Return the (X, Y) coordinate for the center point of the cell that contains the specified text.  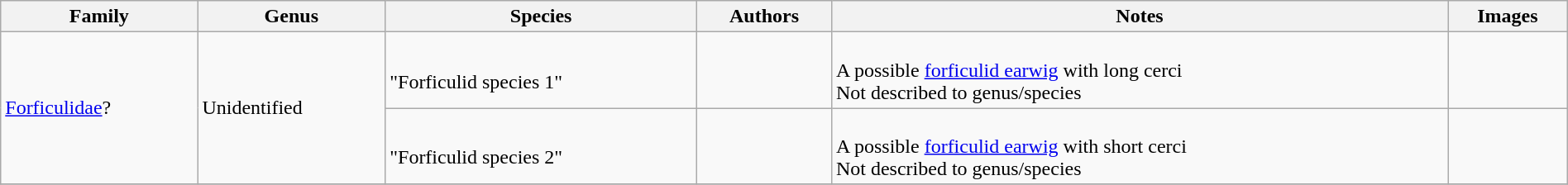
Notes (1140, 17)
"Forficulid species 2" (541, 146)
Family (99, 17)
A possible forficulid earwig with short cerci Not described to genus/species (1140, 146)
Images (1508, 17)
Genus (291, 17)
Unidentified (291, 108)
Forficulidae? (99, 108)
A possible forficulid earwig with long cerci Not described to genus/species (1140, 70)
Species (541, 17)
"Forficulid species 1" (541, 70)
Authors (764, 17)
